Return (x, y) of the center of cell containing provided text 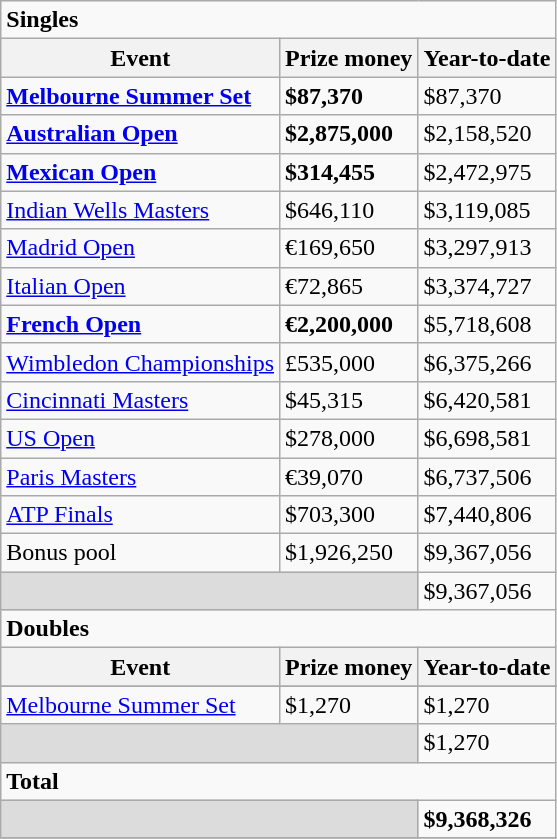
Singles (278, 20)
$6,375,266 (487, 362)
$45,315 (349, 400)
$703,300 (349, 515)
€2,200,000 (349, 324)
Total (278, 781)
Paris Masters (140, 477)
Mexican Open (140, 172)
£535,000 (349, 362)
€72,865 (349, 286)
French Open (140, 324)
Australian Open (140, 134)
ATP Finals (140, 515)
€169,650 (349, 248)
$3,374,727 (487, 286)
Madrid Open (140, 248)
$6,420,581 (487, 400)
US Open (140, 438)
$6,698,581 (487, 438)
$5,718,608 (487, 324)
Wimbledon Championships (140, 362)
€39,070 (349, 477)
$3,119,085 (487, 210)
$314,455 (349, 172)
Cincinnati Masters (140, 400)
$278,000 (349, 438)
$2,472,975 (487, 172)
Italian Open (140, 286)
$7,440,806 (487, 515)
Bonus pool (140, 553)
$3,297,913 (487, 248)
$2,875,000 (349, 134)
$6,737,506 (487, 477)
$1,926,250 (349, 553)
$9,368,326 (487, 819)
Indian Wells Masters (140, 210)
$646,110 (349, 210)
Doubles (278, 629)
$2,158,520 (487, 134)
